Find where the given text appears and provide that cell's center as [X, Y] coordinate. 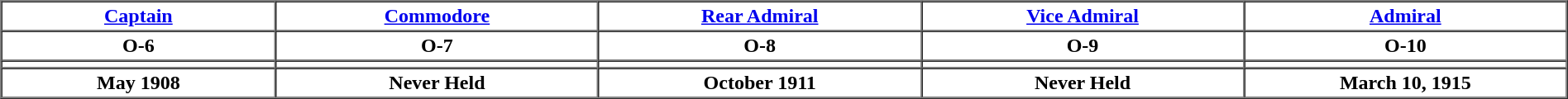
Commodore [437, 16]
O-10 [1405, 46]
Captain [139, 16]
October 1911 [760, 82]
May 1908 [139, 82]
O-7 [437, 46]
March 10, 1915 [1405, 82]
Vice Admiral [1083, 16]
Admiral [1405, 16]
O-9 [1083, 46]
Rear Admiral [760, 16]
O-8 [760, 46]
O-6 [139, 46]
